Capture the cell that displays the provided text and extract its (x, y) central coordinate. 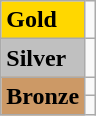
Silver (43, 58)
Bronze (43, 96)
Gold (43, 20)
